Provide the [x, y] coordinate of the cell's center where the given text is located.  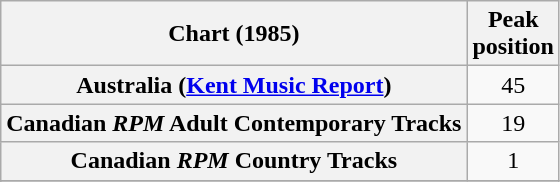
Australia (Kent Music Report) [234, 85]
19 [513, 123]
Canadian RPM Adult Contemporary Tracks [234, 123]
Canadian RPM Country Tracks [234, 161]
Chart (1985) [234, 34]
Peakposition [513, 34]
1 [513, 161]
45 [513, 85]
